Locate the cell with the specified text and output its [X, Y] center coordinate. 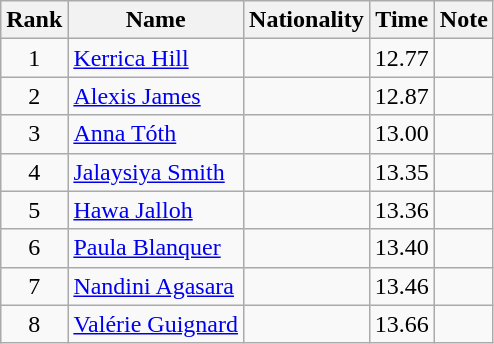
13.36 [402, 210]
Nandini Agasara [156, 286]
Alexis James [156, 96]
12.77 [402, 58]
7 [34, 286]
Anna Tóth [156, 134]
12.87 [402, 96]
13.00 [402, 134]
Kerrica Hill [156, 58]
1 [34, 58]
6 [34, 248]
3 [34, 134]
Hawa Jalloh [156, 210]
13.46 [402, 286]
8 [34, 324]
Time [402, 20]
Nationality [307, 20]
Rank [34, 20]
13.35 [402, 172]
4 [34, 172]
Paula Blanquer [156, 248]
5 [34, 210]
13.66 [402, 324]
Note [464, 20]
Jalaysiya Smith [156, 172]
Name [156, 20]
13.40 [402, 248]
2 [34, 96]
Valérie Guignard [156, 324]
